Identify which cell holds the provided text, then report its [x, y] central coordinate. 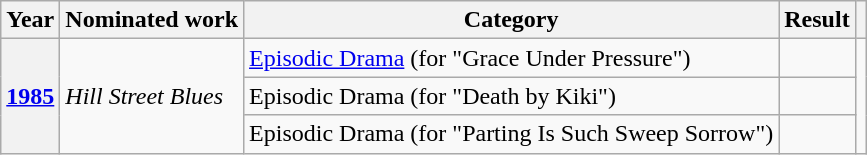
Episodic Drama (for "Death by Kiki") [512, 96]
Category [512, 20]
Result [817, 20]
Episodic Drama (for "Parting Is Such Sweep Sorrow") [512, 134]
Episodic Drama (for "Grace Under Pressure") [512, 58]
1985 [30, 96]
Nominated work [152, 20]
Hill Street Blues [152, 96]
Year [30, 20]
